Return the [x, y] coordinate for the center point of the cell that contains the specified text.  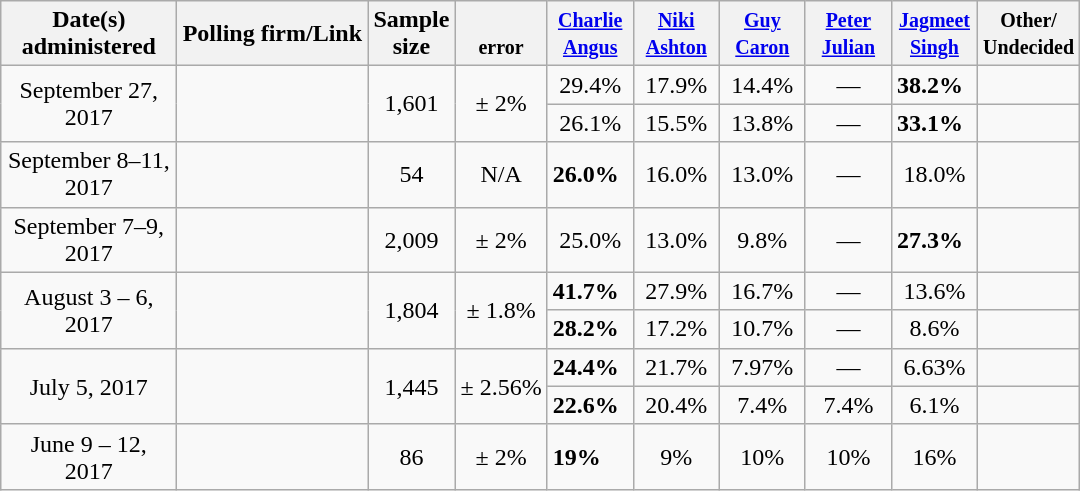
error [501, 34]
PeterJulian [848, 34]
54 [412, 174]
6.1% [934, 405]
September 8–11, 2017 [89, 174]
6.63% [934, 367]
41.7% [590, 291]
N/A [501, 174]
1,445 [412, 386]
± 2.56% [501, 386]
9% [676, 456]
15.5% [676, 123]
33.1% [934, 123]
± 1.8% [501, 310]
26.1% [590, 123]
September 27, 2017 [89, 104]
38.2% [934, 85]
1,601 [412, 104]
8.6% [934, 329]
16.7% [762, 291]
19% [590, 456]
28.2% [590, 329]
29.4% [590, 85]
27.3% [934, 240]
20.4% [676, 405]
26.0% [590, 174]
10.7% [762, 329]
1,804 [412, 310]
13.6% [934, 291]
JagmeetSingh [934, 34]
16% [934, 456]
June 9 – 12, 2017 [89, 456]
7.97% [762, 367]
Other/Undecided [1028, 34]
16.0% [676, 174]
September 7–9, 2017 [89, 240]
13.8% [762, 123]
Date(s)administered [89, 34]
86 [412, 456]
22.6% [590, 405]
25.0% [590, 240]
Samplesize [412, 34]
Charlie Angus [590, 34]
GuyCaron [762, 34]
August 3 – 6, 2017 [89, 310]
17.9% [676, 85]
27.9% [676, 291]
2,009 [412, 240]
14.4% [762, 85]
July 5, 2017 [89, 386]
21.7% [676, 367]
17.2% [676, 329]
24.4% [590, 367]
Polling firm/Link [272, 34]
NikiAshton [676, 34]
18.0% [934, 174]
9.8% [762, 240]
